Find where the given text appears and provide that cell's center as (x, y) coordinate. 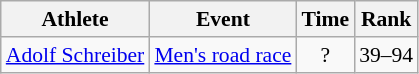
Time (325, 19)
Athlete (76, 19)
Men's road race (222, 55)
Event (222, 19)
Rank (386, 19)
? (325, 55)
Adolf Schreiber (76, 55)
39–94 (386, 55)
